From the cell containing the given text, extract its center point as (x, y) coordinate. 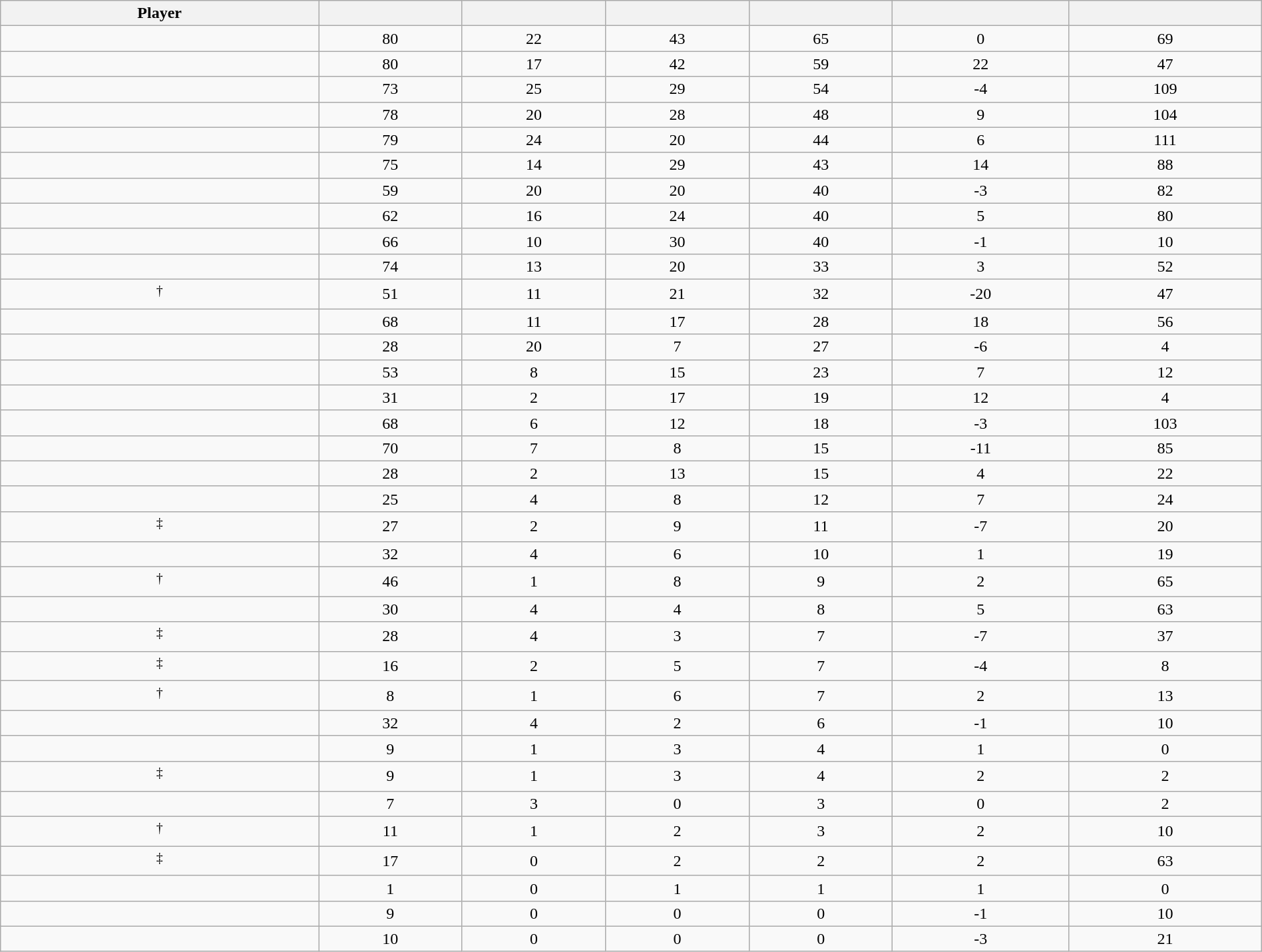
Player (160, 13)
73 (391, 89)
111 (1165, 140)
-11 (981, 448)
31 (391, 397)
104 (1165, 115)
66 (391, 241)
48 (821, 115)
109 (1165, 89)
44 (821, 140)
70 (391, 448)
42 (678, 64)
51 (391, 294)
69 (1165, 39)
62 (391, 216)
-6 (981, 347)
88 (1165, 165)
103 (1165, 423)
79 (391, 140)
74 (391, 266)
53 (391, 372)
56 (1165, 322)
54 (821, 89)
23 (821, 372)
78 (391, 115)
46 (391, 582)
85 (1165, 448)
37 (1165, 636)
33 (821, 266)
-20 (981, 294)
52 (1165, 266)
75 (391, 165)
82 (1165, 190)
